Pinpoint the cell where the given text exists, returning its (x, y) midpoint coordinate. 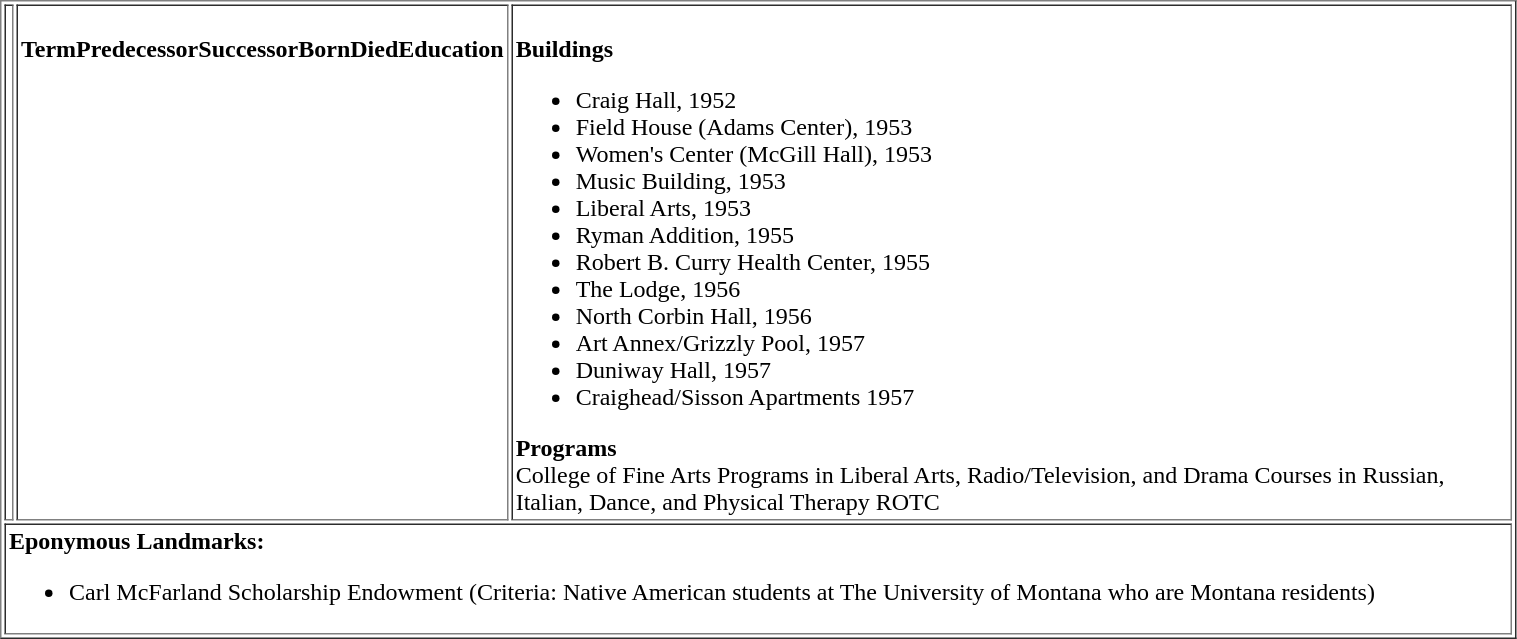
TermPredecessorSuccessorBornDiedEducation (262, 262)
Eponymous Landmarks:Carl McFarland Scholarship Endowment (Criteria: Native American students at The University of Montana who are Montana residents) (758, 580)
